Locate the cell with the specified text and output its [X, Y] center coordinate. 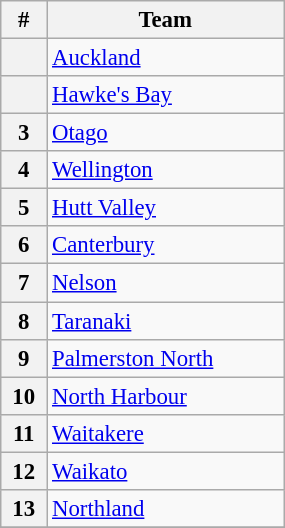
North Harbour [166, 396]
Waitakere [166, 433]
Wellington [166, 170]
Taranaki [166, 321]
Otago [166, 133]
# [24, 20]
Auckland [166, 58]
8 [24, 321]
10 [24, 396]
7 [24, 283]
3 [24, 133]
4 [24, 170]
11 [24, 433]
13 [24, 509]
6 [24, 245]
Northland [166, 509]
Team [166, 20]
5 [24, 208]
Waikato [166, 471]
Nelson [166, 283]
Canterbury [166, 245]
Hawke's Bay [166, 95]
Hutt Valley [166, 208]
Palmerston North [166, 358]
9 [24, 358]
12 [24, 471]
